Output the [x, y] coordinate of the center of the cell containing the given text.  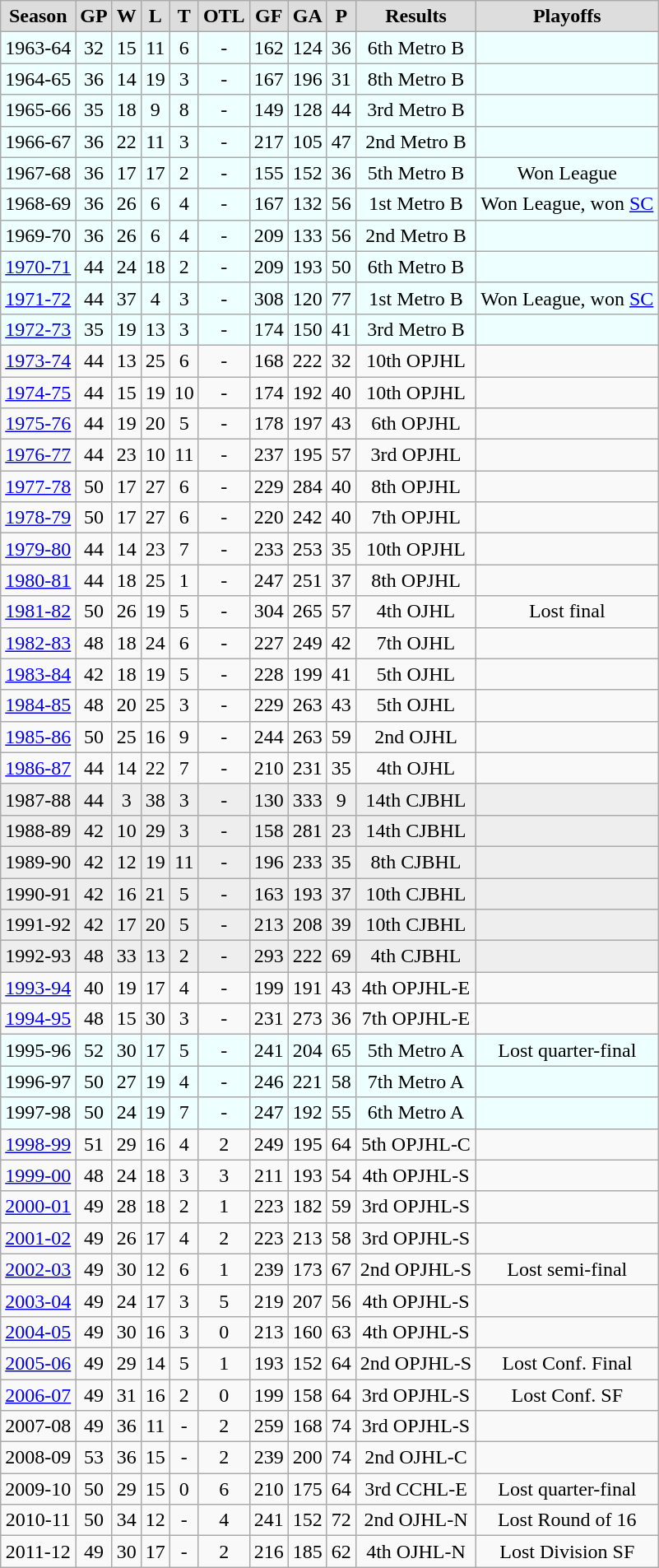
128 [308, 110]
1970-71 [38, 267]
GA [308, 16]
308 [268, 298]
155 [268, 173]
2008-09 [38, 1458]
1982-83 [38, 643]
2002-03 [38, 1269]
162 [268, 48]
5th Metro A [415, 1050]
GP [94, 16]
72 [341, 1520]
191 [308, 988]
1998-99 [38, 1144]
7th Metro A [415, 1082]
33 [127, 956]
124 [308, 48]
1994-95 [38, 1019]
62 [341, 1552]
160 [308, 1332]
284 [308, 486]
5th OPJHL-C [415, 1144]
1997-98 [38, 1113]
65 [341, 1050]
227 [268, 643]
21 [155, 893]
200 [308, 1458]
7th OPJHL-E [415, 1019]
6th Metro A [415, 1113]
4th CJBHL [415, 956]
4th OJHL-N [415, 1552]
217 [268, 142]
208 [308, 925]
Lost final [568, 612]
69 [341, 956]
1992-93 [38, 956]
1971-72 [38, 298]
Results [415, 16]
163 [268, 893]
281 [308, 831]
2007-08 [38, 1426]
1979-80 [38, 549]
8 [184, 110]
1976-77 [38, 455]
7th OJHL [415, 643]
39 [341, 925]
1963-64 [38, 48]
244 [268, 737]
293 [268, 956]
1989-90 [38, 862]
242 [308, 518]
273 [308, 1019]
211 [268, 1175]
47 [341, 142]
1986-87 [38, 768]
105 [308, 142]
175 [308, 1489]
1972-73 [38, 329]
2010-11 [38, 1520]
1987-88 [38, 799]
1981-82 [38, 612]
51 [94, 1144]
T [184, 16]
265 [308, 612]
2000-01 [38, 1207]
55 [341, 1113]
2004-05 [38, 1332]
L [155, 16]
28 [127, 1207]
2nd OJHL [415, 737]
251 [308, 580]
1973-74 [38, 361]
253 [308, 549]
Lost semi-final [568, 1269]
52 [94, 1050]
1975-76 [38, 424]
1968-69 [38, 204]
Playoffs [568, 16]
2006-07 [38, 1395]
54 [341, 1175]
207 [308, 1300]
Lost Round of 16 [568, 1520]
2011-12 [38, 1552]
1978-79 [38, 518]
2005-06 [38, 1363]
67 [341, 1269]
38 [155, 799]
OTL [224, 16]
2001-02 [38, 1238]
Lost Conf. SF [568, 1395]
1984-85 [38, 705]
220 [268, 518]
6th OPJHL [415, 424]
178 [268, 424]
133 [308, 235]
182 [308, 1207]
150 [308, 329]
185 [308, 1552]
1969-70 [38, 235]
3rd OPJHL [415, 455]
197 [308, 424]
1995-96 [38, 1050]
304 [268, 612]
1999-00 [38, 1175]
228 [268, 674]
1964-65 [38, 79]
8th CJBHL [415, 862]
216 [268, 1552]
173 [308, 1269]
8th Metro B [415, 79]
W [127, 16]
Won League [568, 173]
1988-89 [38, 831]
Season [38, 16]
Lost Division SF [568, 1552]
2nd OJHL-N [415, 1520]
53 [94, 1458]
1967-68 [38, 173]
GF [268, 16]
7th OPJHL [415, 518]
1991-92 [38, 925]
2009-10 [38, 1489]
132 [308, 204]
120 [308, 298]
2003-04 [38, 1300]
4th OPJHL-E [415, 988]
1983-84 [38, 674]
1990-91 [38, 893]
Lost Conf. Final [568, 1363]
1977-78 [38, 486]
204 [308, 1050]
34 [127, 1520]
149 [268, 110]
1980-81 [38, 580]
1985-86 [38, 737]
219 [268, 1300]
77 [341, 298]
237 [268, 455]
1974-75 [38, 393]
246 [268, 1082]
1965-66 [38, 110]
333 [308, 799]
5th Metro B [415, 173]
1996-97 [38, 1082]
63 [341, 1332]
2nd OJHL-C [415, 1458]
1993-94 [38, 988]
221 [308, 1082]
P [341, 16]
259 [268, 1426]
3rd CCHL-E [415, 1489]
130 [268, 799]
1966-67 [38, 142]
